Return the [X, Y] coordinate for the center point of the cell that contains the specified text.  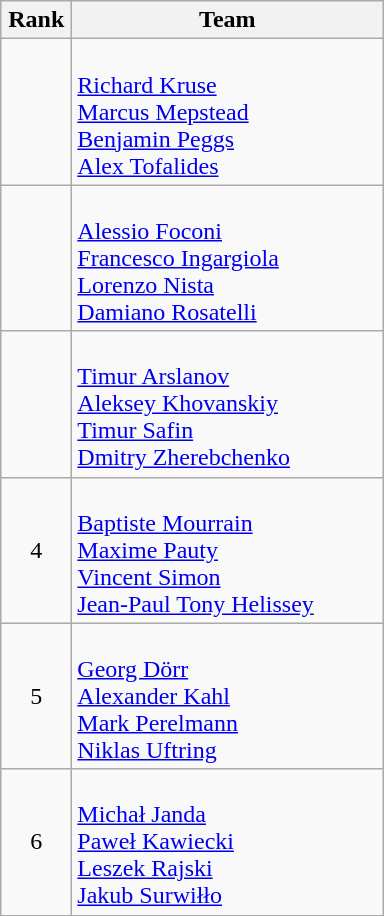
6 [36, 842]
Team [228, 20]
Alessio FoconiFrancesco IngargiolaLorenzo NistaDamiano Rosatelli [228, 258]
4 [36, 550]
Rank [36, 20]
Georg DörrAlexander KahlMark PerelmannNiklas Uftring [228, 696]
Baptiste MourrainMaxime PautyVincent SimonJean-Paul Tony Helissey [228, 550]
5 [36, 696]
Timur ArslanovAleksey KhovanskiyTimur SafinDmitry Zherebchenko [228, 404]
Michał JandaPaweł KawieckiLeszek RajskiJakub Surwiłło [228, 842]
Richard KruseMarcus MepsteadBenjamin PeggsAlex Tofalides [228, 112]
